Pinpoint the cell where the given text exists, returning its [X, Y] midpoint coordinate. 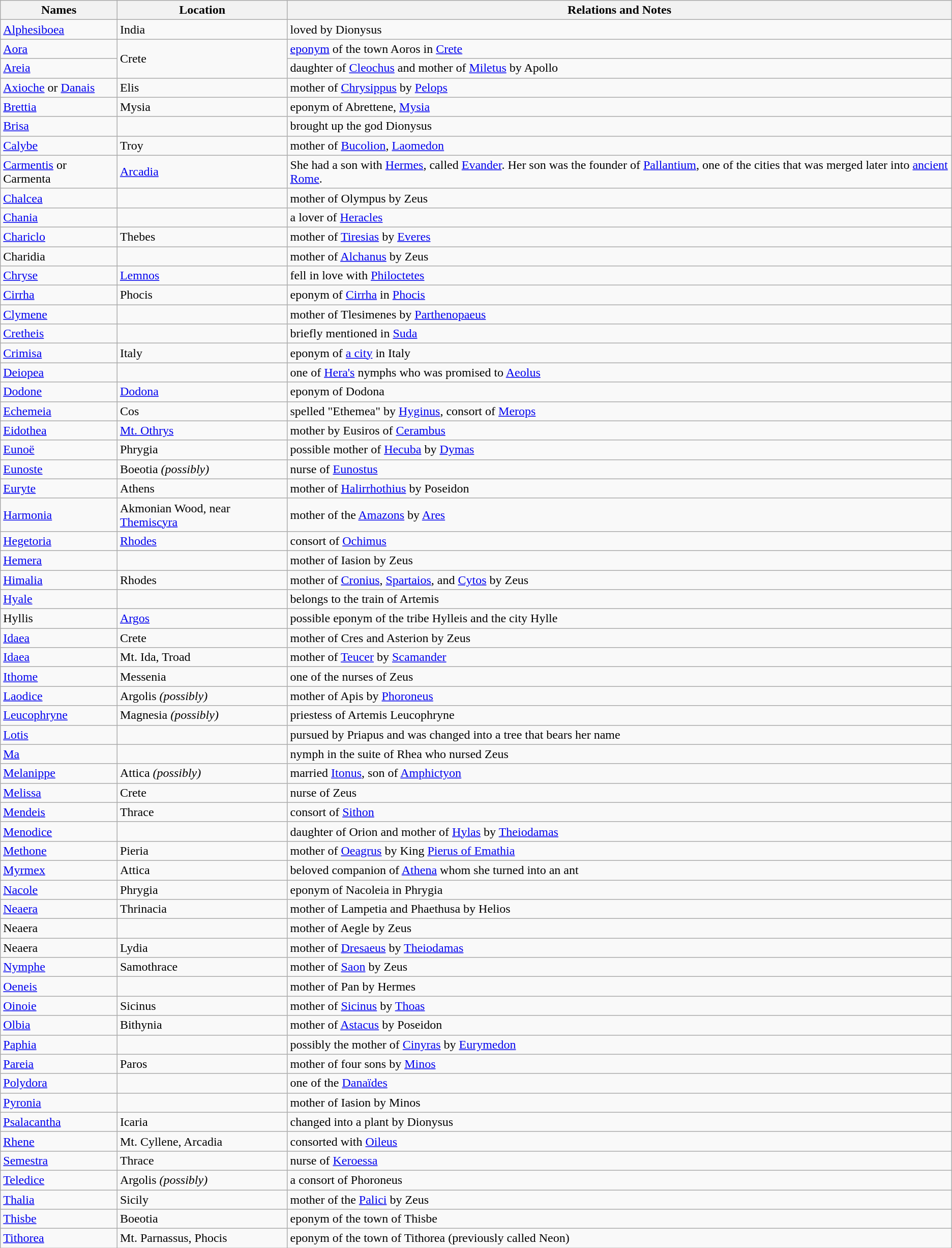
mother of Apis by Phoroneus [619, 696]
mother of Cronius, Spartaios, and Cytos by Zeus [619, 579]
Echemeia [59, 411]
one of the Danaïdes [619, 1083]
briefly mentioned in Suda [619, 334]
possible mother of Hecuba by Dymas [619, 450]
Methone [59, 851]
mother of the Amazons by Ares [619, 515]
Melissa [59, 793]
Semestra [59, 1160]
Nymphe [59, 967]
mother of Pan by Hermes [619, 986]
Carmentis or Carmenta [59, 172]
a lover of Heracles [619, 217]
mother of Oeagrus by King Pierus of Emathia [619, 851]
Hegetoria [59, 541]
Psalacantha [59, 1122]
mother of Teucer by Scamander [619, 657]
Hyale [59, 599]
eponym of the town of Thisbe [619, 1219]
consort of Ochimus [619, 541]
Oinoie [59, 1006]
spelled "Ethemea" by Hyginus, consort of Merops [619, 411]
Relations and Notes [619, 10]
mother of four sons by Minos [619, 1064]
mother of Chrysippus by Pelops [619, 88]
mother of Astacus by Poseidon [619, 1025]
mother by Eusiros of Cerambus [619, 430]
Thisbe [59, 1219]
Mt. Cyllene, Arcadia [202, 1141]
nymph in the suite of Rhea who nursed Zeus [619, 754]
daughter of Orion and mother of Hylas by Theiodamas [619, 831]
mother of Tiresias by Everes [619, 237]
Samothrace [202, 967]
Areia [59, 68]
Laodice [59, 696]
Dodona [202, 392]
loved by Dionysus [619, 30]
mother of Sicinus by Thoas [619, 1006]
Chariclo [59, 237]
Mt. Ida, Troad [202, 657]
mother of Olympus by Zeus [619, 198]
eponym of the town Aoros in Crete [619, 49]
mother of Iasion by Zeus [619, 560]
Akmonian Wood, near Themiscyra [202, 515]
eponym of Dodona [619, 392]
Ma [59, 754]
Teledice [59, 1180]
mother of Bucolion, Laomedon [619, 146]
Mendeis [59, 812]
Polydora [59, 1083]
Menodice [59, 831]
Eunoë [59, 450]
mother of Dresaeus by Theiodamas [619, 948]
Sicinus [202, 1006]
Leucophryne [59, 715]
Eidothea [59, 430]
Mt. Othrys [202, 430]
mother of Halirrhothius by Poseidon [619, 488]
Mt. Parnassus, Phocis [202, 1238]
consorted with Oileus [619, 1141]
Chania [59, 217]
Crimisa [59, 353]
Attica (possibly) [202, 773]
eponym of Nacoleia in Phrygia [619, 890]
She had a son with Hermes, called Evander. Her son was the founder of Pallantium, one of the cities that was merged later into ancient Rome. [619, 172]
Arcadia [202, 172]
Brisa [59, 126]
Attica [202, 870]
Elis [202, 88]
one of Hera's nymphs who was promised to Aeolus [619, 372]
Boeotia (possibly) [202, 469]
Rhene [59, 1141]
one of the nurses of Zeus [619, 677]
Pyronia [59, 1102]
Magnesia (possibly) [202, 715]
changed into a plant by Dionysus [619, 1122]
Clymene [59, 314]
mother of Iasion by Minos [619, 1102]
Cos [202, 411]
eponym of a city in Italy [619, 353]
Tithorea [59, 1238]
mother of the Palici by Zeus [619, 1199]
Harmonia [59, 515]
Myrmex [59, 870]
Chryse [59, 276]
priestess of Artemis Leucophryne [619, 715]
a consort of Phoroneus [619, 1180]
consort of Sithon [619, 812]
Deiopea [59, 372]
Pareia [59, 1064]
Oeneis [59, 986]
Messenia [202, 677]
Lydia [202, 948]
married Itonus, son of Amphictyon [619, 773]
nurse of Eunostus [619, 469]
mother of Saon by Zeus [619, 967]
Pieria [202, 851]
mother of Lampetia and Phaethusa by Helios [619, 909]
Nacole [59, 890]
daughter of Cleochus and mother of Miletus by Apollo [619, 68]
nurse of Zeus [619, 793]
Athens [202, 488]
Argos [202, 619]
eponym of Cirrha in Phocis [619, 295]
pursued by Priapus and was changed into a tree that bears her name [619, 735]
Hemera [59, 560]
India [202, 30]
possible eponym of the tribe Hylleis and the city Hylle [619, 619]
Names [59, 10]
mother of Alchanus by Zeus [619, 256]
Phocis [202, 295]
Olbia [59, 1025]
Thrinacia [202, 909]
Boeotia [202, 1219]
brought up the god Dionysus [619, 126]
Alphesiboea [59, 30]
belongs to the train of Artemis [619, 599]
Icaria [202, 1122]
Dodone [59, 392]
Cretheis [59, 334]
eponym of the town of Tithorea (previously called Neon) [619, 1238]
Charidia [59, 256]
nurse of Keroessa [619, 1160]
Sicily [202, 1199]
Paphia [59, 1044]
fell in love with Philoctetes [619, 276]
Ithome [59, 677]
Paros [202, 1064]
Mysia [202, 107]
Melanippe [59, 773]
Thalia [59, 1199]
Hyllis [59, 619]
Brettia [59, 107]
Calybe [59, 146]
Italy [202, 353]
mother of Aegle by Zeus [619, 928]
Location [202, 10]
Lotis [59, 735]
Euryte [59, 488]
Aora [59, 49]
Troy [202, 146]
mother of Tlesimenes by Parthenopaeus [619, 314]
Chalcea [59, 198]
Cirrha [59, 295]
Lemnos [202, 276]
Eunoste [59, 469]
Thebes [202, 237]
beloved companion of Athena whom she turned into an ant [619, 870]
mother of Cres and Asterion by Zeus [619, 638]
Himalia [59, 579]
Axioche or Danais [59, 88]
eponym of Abrettene, Mysia [619, 107]
possibly the mother of Cinyras by Eurymedon [619, 1044]
Bithynia [202, 1025]
